Return the [X, Y] coordinate for the center point of the cell that contains the specified text.  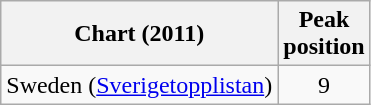
Chart (2011) [140, 34]
Peakposition [324, 34]
9 [324, 85]
Sweden (Sverigetopplistan) [140, 85]
